Extract the [X, Y] coordinate from the center of the cell holding the provided text.  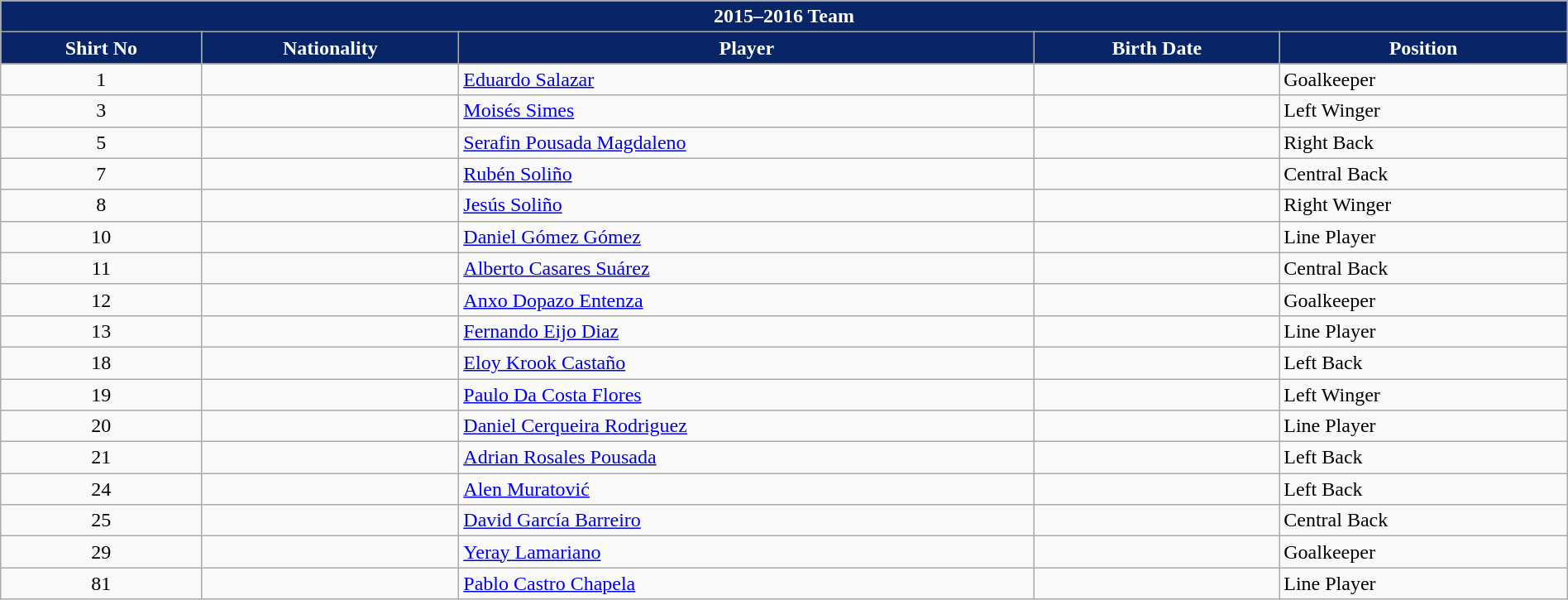
Player [747, 48]
25 [101, 521]
7 [101, 174]
19 [101, 395]
Alberto Casares Suárez [747, 268]
10 [101, 237]
David García Barreiro [747, 521]
11 [101, 268]
Daniel Gómez Gómez [747, 237]
Jesús Soliño [747, 205]
18 [101, 362]
Shirt No [101, 48]
Eduardo Salazar [747, 79]
Alen Muratović [747, 489]
Rubén Soliño [747, 174]
Eloy Krook Castaño [747, 362]
20 [101, 426]
Moisés Simes [747, 111]
Paulo Da Costa Flores [747, 395]
Nationality [331, 48]
5 [101, 142]
Fernando Eijo Diaz [747, 331]
2015–2016 Team [784, 17]
Pablo Castro Chapela [747, 583]
21 [101, 458]
Right Back [1424, 142]
Position [1424, 48]
Daniel Cerqueira Rodriguez [747, 426]
Yeray Lamariano [747, 552]
8 [101, 205]
1 [101, 79]
Right Winger [1424, 205]
Adrian Rosales Pousada [747, 458]
29 [101, 552]
81 [101, 583]
Serafin Pousada Magdaleno [747, 142]
12 [101, 300]
3 [101, 111]
13 [101, 331]
Birth Date [1157, 48]
24 [101, 489]
Anxo Dopazo Entenza [747, 300]
